Output the [X, Y] coordinate of the center of the cell containing the given text.  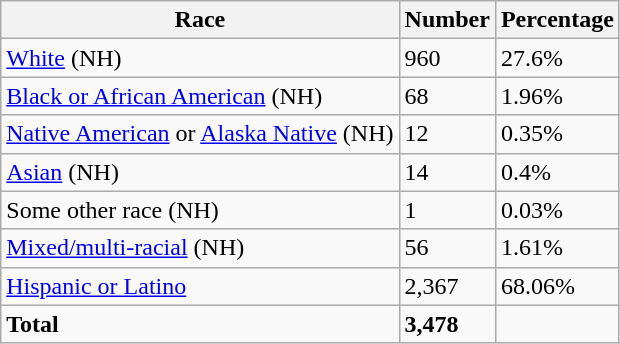
Number [447, 20]
Mixed/multi-racial (NH) [200, 248]
0.35% [557, 134]
Some other race (NH) [200, 210]
1.96% [557, 96]
960 [447, 58]
2,367 [447, 286]
0.4% [557, 172]
0.03% [557, 210]
1 [447, 210]
Hispanic or Latino [200, 286]
12 [447, 134]
Race [200, 20]
3,478 [447, 324]
Total [200, 324]
56 [447, 248]
68.06% [557, 286]
Native American or Alaska Native (NH) [200, 134]
14 [447, 172]
Asian (NH) [200, 172]
Percentage [557, 20]
68 [447, 96]
27.6% [557, 58]
Black or African American (NH) [200, 96]
White (NH) [200, 58]
1.61% [557, 248]
